From the cell containing the given text, extract its center point as (X, Y) coordinate. 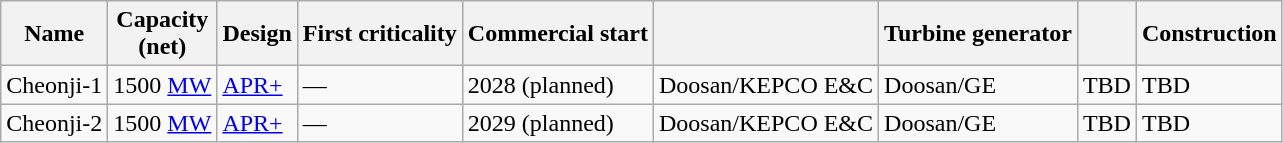
2028 (planned) (558, 85)
Turbine generator (978, 34)
Commercial start (558, 34)
Design (257, 34)
2029 (planned) (558, 123)
Cheonji-2 (54, 123)
Construction (1209, 34)
Capacity(net) (162, 34)
First criticality (380, 34)
Name (54, 34)
Cheonji-1 (54, 85)
